For the text-containing cell, return its midpoint in [X, Y] coordinate format. 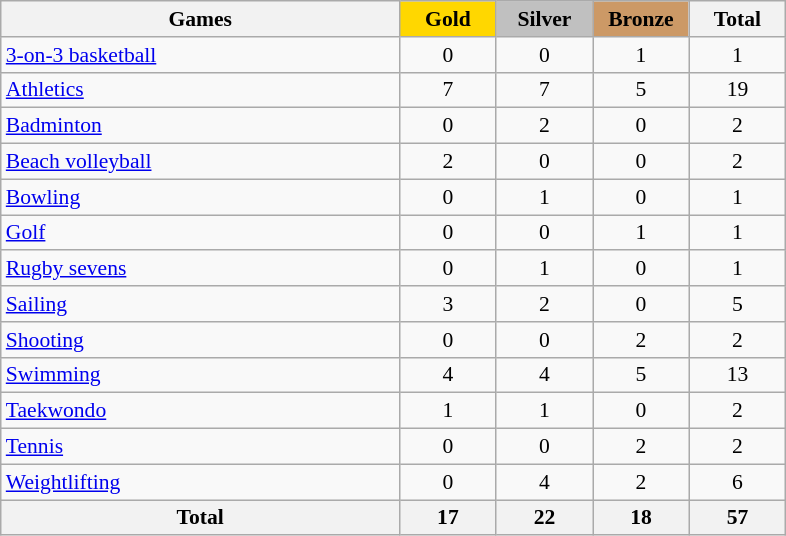
Bowling [200, 197]
Golf [200, 233]
Swimming [200, 375]
Bronze [642, 19]
Games [200, 19]
Athletics [200, 90]
Weightlifting [200, 482]
Badminton [200, 126]
3 [448, 304]
Silver [544, 19]
Rugby sevens [200, 269]
13 [738, 375]
Shooting [200, 340]
19 [738, 90]
Tennis [200, 447]
Taekwondo [200, 411]
57 [738, 518]
18 [642, 518]
Beach volleyball [200, 162]
3-on-3 basketball [200, 55]
6 [738, 482]
22 [544, 518]
Sailing [200, 304]
Gold [448, 19]
17 [448, 518]
